Determine the [x, y] coordinate at the center of the cell enclosing the given text.  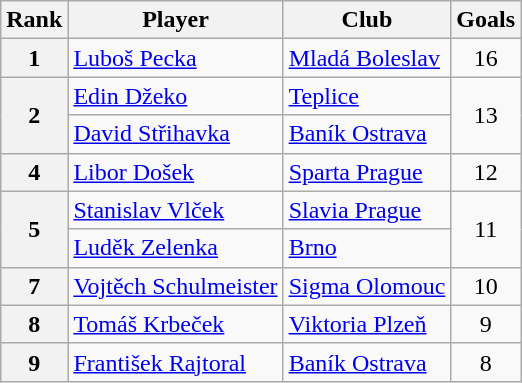
4 [34, 172]
Player [176, 20]
Mladá Boleslav [367, 58]
1 [34, 58]
Vojtěch Schulmeister [176, 286]
Tomáš Krbeček [176, 324]
13 [486, 115]
Edin Džeko [176, 96]
12 [486, 172]
2 [34, 115]
Club [367, 20]
10 [486, 286]
11 [486, 229]
5 [34, 229]
František Rajtoral [176, 362]
Viktoria Plzeň [367, 324]
Rank [34, 20]
Slavia Prague [367, 210]
Libor Došek [176, 172]
Luděk Zelenka [176, 248]
Teplice [367, 96]
Sparta Prague [367, 172]
Stanislav Vlček [176, 210]
7 [34, 286]
Sigma Olomouc [367, 286]
David Střihavka [176, 134]
Goals [486, 20]
Luboš Pecka [176, 58]
Brno [367, 248]
16 [486, 58]
